Identify which cell holds the provided text, then report its [X, Y] central coordinate. 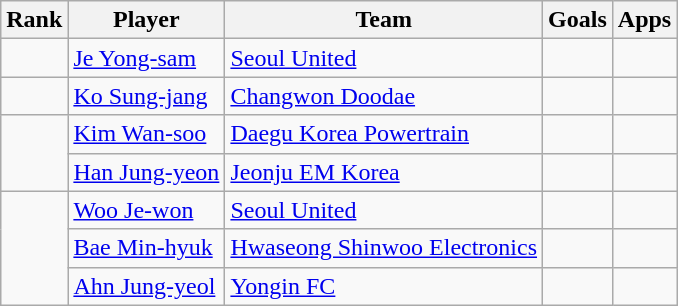
Player [146, 20]
Hwaseong Shinwoo Electronics [384, 248]
Je Yong-sam [146, 58]
Daegu Korea Powertrain [384, 134]
Changwon Doodae [384, 96]
Kim Wan-soo [146, 134]
Ko Sung-jang [146, 96]
Han Jung-yeon [146, 172]
Team [384, 20]
Jeonju EM Korea [384, 172]
Bae Min-hyuk [146, 248]
Rank [34, 20]
Goals [578, 20]
Ahn Jung-yeol [146, 286]
Yongin FC [384, 286]
Woo Je-won [146, 210]
Apps [644, 20]
